Search for the cell housing the specified text and yield its [X, Y] center coordinate. 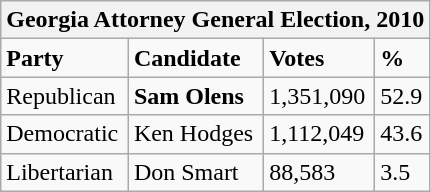
Libertarian [65, 172]
Georgia Attorney General Election, 2010 [216, 20]
% [402, 58]
43.6 [402, 134]
Votes [320, 58]
Democratic [65, 134]
1,351,090 [320, 96]
Candidate [196, 58]
Don Smart [196, 172]
88,583 [320, 172]
1,112,049 [320, 134]
Party [65, 58]
52.9 [402, 96]
Republican [65, 96]
3.5 [402, 172]
Sam Olens [196, 96]
Ken Hodges [196, 134]
